From the cell containing the given text, extract its center point as (X, Y) coordinate. 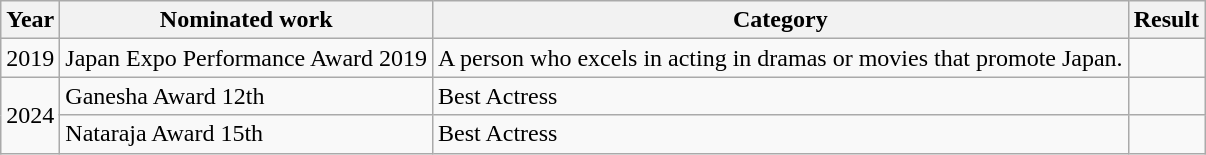
Result (1166, 20)
Category (781, 20)
Year (30, 20)
2024 (30, 115)
Japan Expo Performance Award 2019 (246, 58)
A person who excels in acting in dramas or movies that promote Japan. (781, 58)
Ganesha Award 12th (246, 96)
2019 (30, 58)
Nominated work (246, 20)
Nataraja Award 15th (246, 134)
